Determine the [X, Y] coordinate at the center of the cell enclosing the given text.  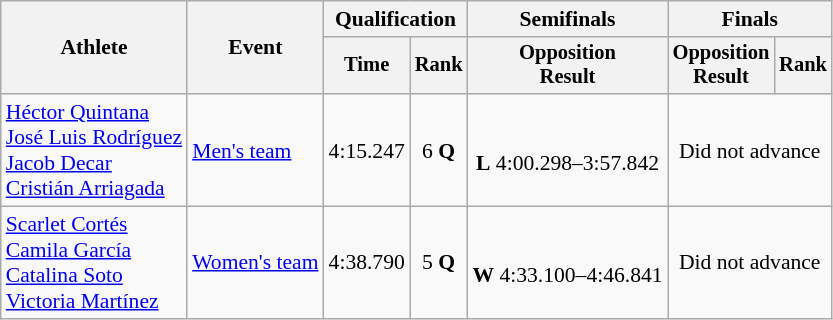
Héctor QuintanaJosé Luis RodríguezJacob DecarCristián Arriagada [94, 150]
Men's team [255, 150]
5 Q [439, 263]
4:15.247 [367, 150]
Semifinals [567, 19]
Scarlet CortésCamila GarcíaCatalina SotoVictoria Martínez [94, 263]
Finals [750, 19]
4:38.790 [367, 263]
Qualification [396, 19]
W 4:33.100–4:46.841 [567, 263]
Time [367, 66]
Event [255, 48]
Athlete [94, 48]
Women's team [255, 263]
L 4:00.298–3:57.842 [567, 150]
6 Q [439, 150]
